Capture the cell that displays the provided text and extract its [X, Y] central coordinate. 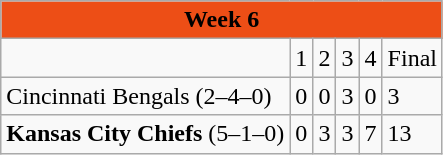
4 [370, 58]
7 [370, 134]
Week 6 [222, 20]
Final [412, 58]
2 [324, 58]
Kansas City Chiefs (5–1–0) [146, 134]
13 [412, 134]
1 [302, 58]
Cincinnati Bengals (2–4–0) [146, 96]
